Provide the [x, y] coordinate of the cell's center where the given text is located.  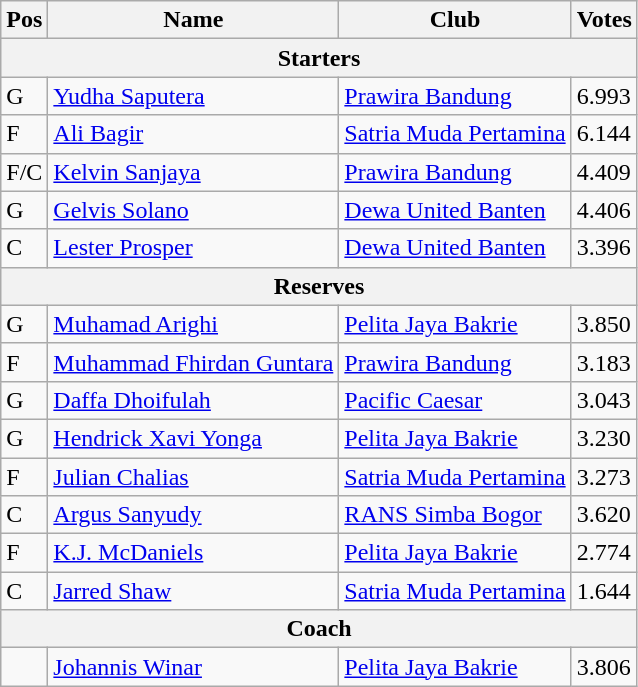
Muhammad Fhirdan Guntara [194, 362]
3.806 [604, 667]
Daffa Dhoifulah [194, 400]
3.273 [604, 477]
1.644 [604, 591]
Pos [24, 20]
Hendrick Xavi Yonga [194, 438]
Club [455, 20]
Votes [604, 20]
6.144 [604, 134]
Coach [320, 629]
Jarred Shaw [194, 591]
Julian Chalias [194, 477]
2.774 [604, 553]
Lester Prosper [194, 248]
3.850 [604, 324]
Ali Bagir [194, 134]
3.043 [604, 400]
Yudha Saputera [194, 96]
3.396 [604, 248]
6.993 [604, 96]
RANS Simba Bogor [455, 515]
Name [194, 20]
K.J. McDaniels [194, 553]
F/C [24, 172]
3.230 [604, 438]
Pacific Caesar [455, 400]
3.183 [604, 362]
3.620 [604, 515]
Kelvin Sanjaya [194, 172]
4.409 [604, 172]
Gelvis Solano [194, 210]
4.406 [604, 210]
Argus Sanyudy [194, 515]
Starters [320, 58]
Johannis Winar [194, 667]
Reserves [320, 286]
Muhamad Arighi [194, 324]
